Capture the cell that displays the provided text and extract its (x, y) central coordinate. 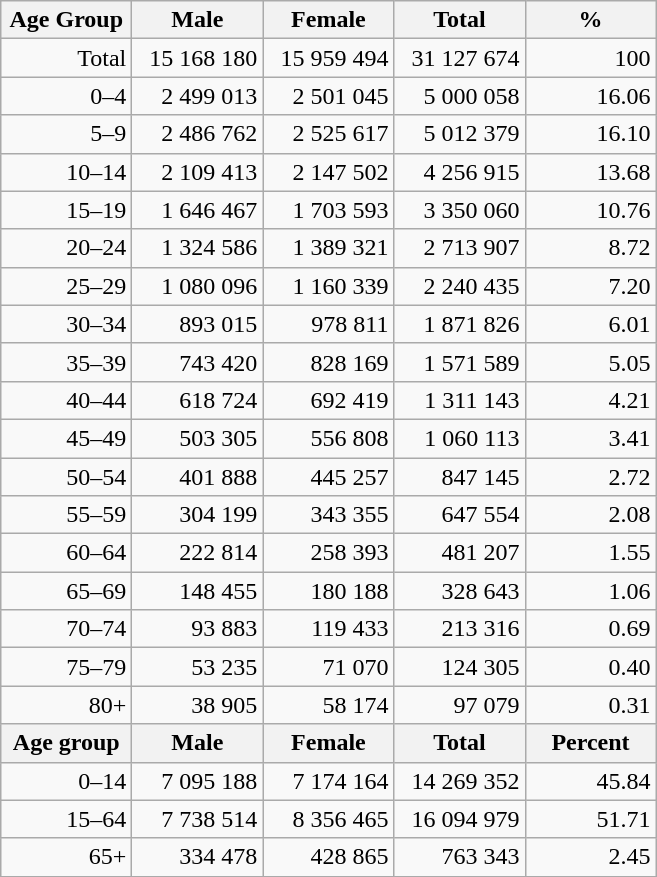
1 060 113 (460, 438)
1 389 321 (328, 248)
10–14 (66, 172)
618 724 (198, 400)
0.31 (590, 705)
35–39 (66, 362)
13.68 (590, 172)
213 316 (460, 629)
1 324 586 (198, 248)
15 959 494 (328, 58)
70–74 (66, 629)
6.01 (590, 324)
445 257 (328, 477)
5 000 058 (460, 96)
15–64 (66, 819)
0–4 (66, 96)
3 350 060 (460, 210)
40–44 (66, 400)
58 174 (328, 705)
222 814 (198, 553)
7 095 188 (198, 781)
180 188 (328, 591)
31 127 674 (460, 58)
556 808 (328, 438)
8 356 465 (328, 819)
Age group (66, 743)
1.06 (590, 591)
4 256 915 (460, 172)
5.05 (590, 362)
2 499 013 (198, 96)
Age Group (66, 20)
1 160 339 (328, 286)
1.55 (590, 553)
65+ (66, 857)
71 070 (328, 667)
65–69 (66, 591)
% (590, 20)
2.72 (590, 477)
10.76 (590, 210)
119 433 (328, 629)
481 207 (460, 553)
647 554 (460, 515)
2 109 413 (198, 172)
2.45 (590, 857)
45–49 (66, 438)
2 713 907 (460, 248)
334 478 (198, 857)
828 169 (328, 362)
4.21 (590, 400)
45.84 (590, 781)
1 703 593 (328, 210)
401 888 (198, 477)
53 235 (198, 667)
763 343 (460, 857)
38 905 (198, 705)
16 094 979 (460, 819)
258 393 (328, 553)
428 865 (328, 857)
7 738 514 (198, 819)
5–9 (66, 134)
148 455 (198, 591)
343 355 (328, 515)
Percent (590, 743)
16.06 (590, 96)
304 199 (198, 515)
16.10 (590, 134)
1 571 589 (460, 362)
51.71 (590, 819)
8.72 (590, 248)
847 145 (460, 477)
7.20 (590, 286)
328 643 (460, 591)
2 486 762 (198, 134)
20–24 (66, 248)
50–54 (66, 477)
25–29 (66, 286)
1 871 826 (460, 324)
1 080 096 (198, 286)
15 168 180 (198, 58)
2.08 (590, 515)
893 015 (198, 324)
75–79 (66, 667)
1 646 467 (198, 210)
1 311 143 (460, 400)
3.41 (590, 438)
2 525 617 (328, 134)
0.40 (590, 667)
93 883 (198, 629)
743 420 (198, 362)
124 305 (460, 667)
55–59 (66, 515)
692 419 (328, 400)
503 305 (198, 438)
0–14 (66, 781)
14 269 352 (460, 781)
7 174 164 (328, 781)
30–34 (66, 324)
2 240 435 (460, 286)
0.69 (590, 629)
978 811 (328, 324)
100 (590, 58)
97 079 (460, 705)
60–64 (66, 553)
5 012 379 (460, 134)
2 501 045 (328, 96)
80+ (66, 705)
15–19 (66, 210)
2 147 502 (328, 172)
